Return [X, Y] of the center of cell containing provided text 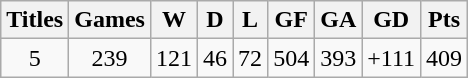
+111 [392, 58]
GD [392, 20]
409 [444, 58]
504 [292, 58]
L [250, 20]
46 [216, 58]
GF [292, 20]
Titles [35, 20]
5 [35, 58]
393 [338, 58]
Games [110, 20]
W [174, 20]
121 [174, 58]
239 [110, 58]
Pts [444, 20]
GA [338, 20]
D [216, 20]
72 [250, 58]
